Pinpoint the cell where the given text exists, returning its [X, Y] midpoint coordinate. 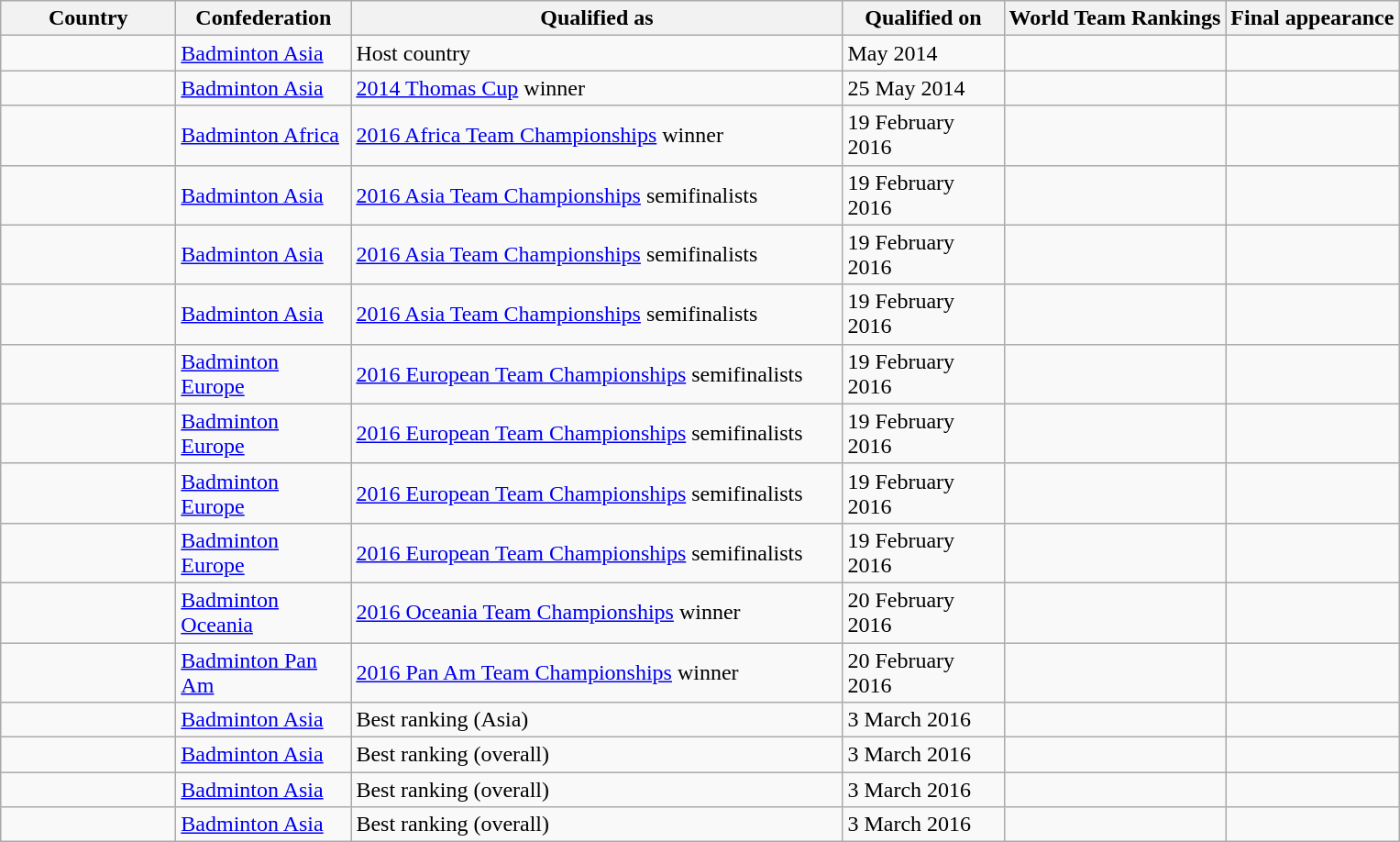
Confederation [264, 18]
Country [88, 18]
Qualified on [923, 18]
Badminton Oceania [264, 613]
Final appearance [1313, 18]
25 May 2014 [923, 88]
Best ranking (Asia) [597, 720]
Qualified as [597, 18]
Badminton Africa [264, 136]
Badminton Pan Am [264, 671]
Host country [597, 53]
World Team Rankings [1115, 18]
2016 Pan Am Team Championships winner [597, 671]
2014 Thomas Cup winner [597, 88]
May 2014 [923, 53]
2016 Africa Team Championships winner [597, 136]
2016 Oceania Team Championships winner [597, 613]
